Return the (X, Y) coordinate for the center point of the cell that contains the specified text.  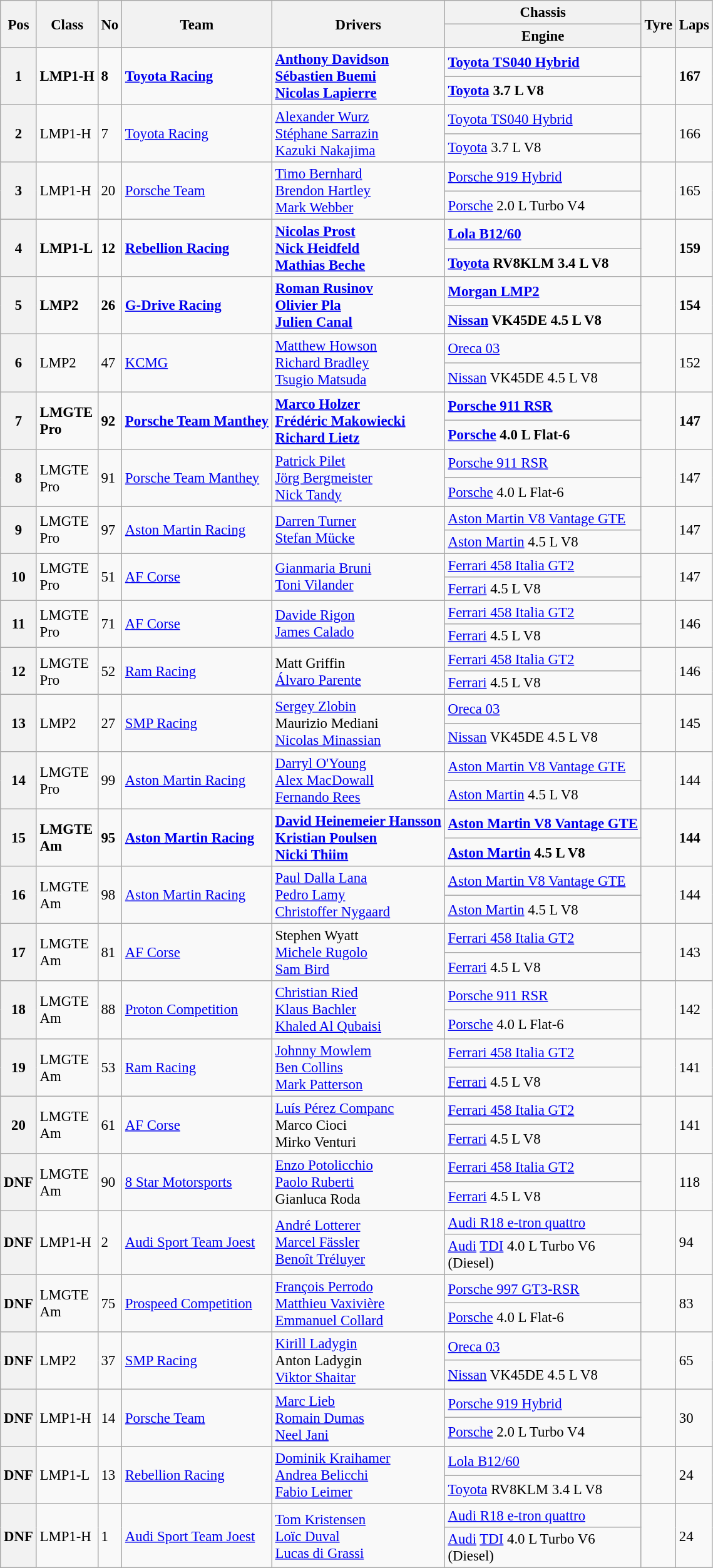
Matthew Howson Richard Bradley Tsugio Matsuda (358, 363)
88 (110, 1010)
6 (19, 363)
99 (110, 781)
Engine (543, 36)
5 (19, 305)
G-Drive Racing (197, 305)
Darryl O'Young Alex MacDowall Fernando Rees (358, 781)
154 (694, 305)
159 (694, 249)
David Heinemeier Hansson Kristian Poulsen Nicki Thiim (358, 838)
Kirill Ladygin Anton Ladygin Viktor Shaitar (358, 1361)
Stephen Wyatt Michele Rugolo Sam Bird (358, 953)
Timo Bernhard Brendon Hartley Mark Webber (358, 191)
97 (110, 530)
30 (694, 1418)
Tyre (659, 24)
Pos (19, 24)
167 (694, 76)
81 (110, 953)
Enzo Potolicchio Paolo Ruberti Gianluca Roda (358, 1182)
Morgan LMP2 (543, 291)
François Perrodo Matthieu Vaxivière Emmanuel Collard (358, 1303)
Class (67, 24)
90 (110, 1182)
Marc Lieb Romain Dumas Neel Jani (358, 1418)
165 (694, 191)
Paul Dalla Lana Pedro Lamy Christoffer Nygaard (358, 895)
71 (110, 623)
Drivers (358, 24)
Patrick Pilet Jörg Bergmeister Nick Tandy (358, 478)
Davide Rigon James Calado (358, 623)
Johnny Mowlem Ben Collins Mark Patterson (358, 1067)
Sergey Zlobin Maurizio Mediani Nicolas Minassian (358, 724)
118 (694, 1182)
10 (19, 577)
16 (19, 895)
92 (110, 421)
11 (19, 623)
Luís Pérez Companc Marco Cioci Mirko Venturi (358, 1125)
18 (19, 1010)
166 (694, 134)
No (110, 24)
95 (110, 838)
Marco Holzer Frédéric Makowiecki Richard Lietz (358, 421)
Alexander Wurz Stéphane Sarrazin Kazuki Nakajima (358, 134)
61 (110, 1125)
53 (110, 1067)
17 (19, 953)
8 Star Motorsports (197, 1182)
Roman Rusinov Olivier Pla Julien Canal (358, 305)
94 (694, 1243)
KCMG (197, 363)
152 (694, 363)
83 (694, 1303)
27 (110, 724)
65 (694, 1361)
3 (19, 191)
André Lotterer Marcel Fässler Benoît Tréluyer (358, 1243)
98 (110, 895)
37 (110, 1361)
Christian Ried Klaus Bachler Khaled Al Qubaisi (358, 1010)
9 (19, 530)
Nicolas Prost Nick Heidfeld Mathias Beche (358, 249)
26 (110, 305)
Prospeed Competition (197, 1303)
Chassis (543, 13)
Gianmaria Bruni Toni Vilander (358, 577)
19 (19, 1067)
91 (110, 478)
Proton Competition (197, 1010)
142 (694, 1010)
145 (694, 724)
Porsche 997 GT3-RSR (543, 1289)
Dominik Kraihamer Andrea Belicchi Fabio Leimer (358, 1475)
143 (694, 953)
Anthony Davidson Sébastien Buemi Nicolas Lapierre (358, 76)
Tom Kristensen Loïc Duval Lucas di Grassi (358, 1536)
47 (110, 363)
Darren Turner Stefan Mücke (358, 530)
Laps (694, 24)
51 (110, 577)
15 (19, 838)
75 (110, 1303)
52 (110, 671)
4 (19, 249)
Matt Griffin Álvaro Parente (358, 671)
Team (197, 24)
